For the text-containing cell, return its midpoint in [X, Y] coordinate format. 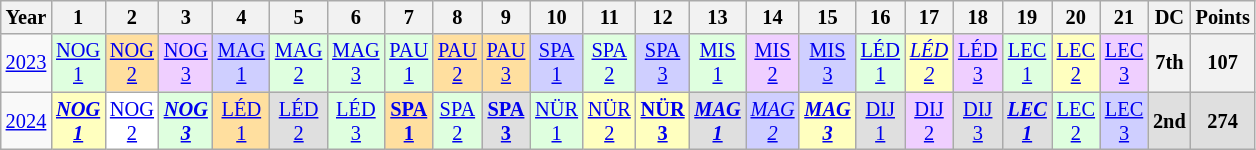
NÜR1 [556, 121]
13 [717, 17]
16 [880, 17]
19 [1026, 17]
15 [827, 17]
PAU1 [408, 63]
Year [26, 17]
18 [978, 17]
20 [1076, 17]
10 [556, 17]
5 [298, 17]
Points [1223, 17]
DIJ3 [978, 121]
8 [458, 17]
17 [929, 17]
14 [773, 17]
MIS1 [717, 63]
DIJ1 [880, 121]
11 [610, 17]
4 [242, 17]
1 [78, 17]
107 [1223, 63]
MIS3 [827, 63]
12 [663, 17]
21 [1124, 17]
7 [408, 17]
2023 [26, 63]
PAU2 [458, 63]
3 [186, 17]
2024 [26, 121]
6 [356, 17]
DIJ2 [929, 121]
2 [132, 17]
NÜR3 [663, 121]
NÜR2 [610, 121]
DC [1170, 17]
MIS2 [773, 63]
9 [506, 17]
274 [1223, 121]
PAU3 [506, 63]
7th [1170, 63]
2nd [1170, 121]
